Capture the cell that displays the provided text and extract its (x, y) central coordinate. 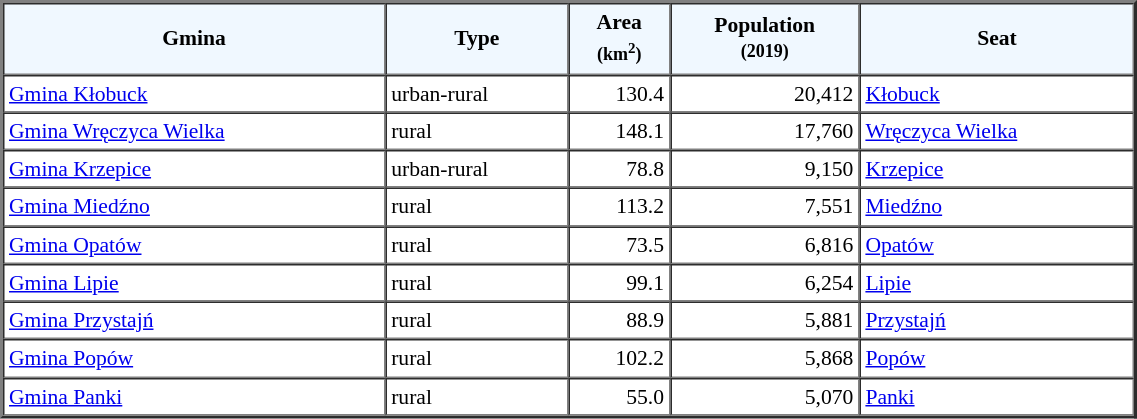
113.2 (619, 207)
Area(km2) (619, 38)
Popów (996, 359)
7,551 (764, 207)
148.1 (619, 131)
20,412 (764, 93)
Wręczyca Wielka (996, 131)
Gmina Panki (194, 396)
Krzepice (996, 169)
Gmina Przystajń (194, 321)
Population(2019) (764, 38)
Gmina Krzepice (194, 169)
73.5 (619, 245)
Opatów (996, 245)
88.9 (619, 321)
17,760 (764, 131)
Gmina Kłobuck (194, 93)
5,868 (764, 359)
Type (476, 38)
Gmina Wręczyca Wielka (194, 131)
Gmina Opatów (194, 245)
99.1 (619, 283)
6,254 (764, 283)
9,150 (764, 169)
78.8 (619, 169)
Miedźno (996, 207)
6,816 (764, 245)
Lipie (996, 283)
Gmina (194, 38)
Seat (996, 38)
55.0 (619, 396)
5,070 (764, 396)
Przystajń (996, 321)
Gmina Lipie (194, 283)
Kłobuck (996, 93)
Panki (996, 396)
5,881 (764, 321)
Gmina Miedźno (194, 207)
102.2 (619, 359)
130.4 (619, 93)
Gmina Popów (194, 359)
